From the cell containing the given text, extract its center point as [x, y] coordinate. 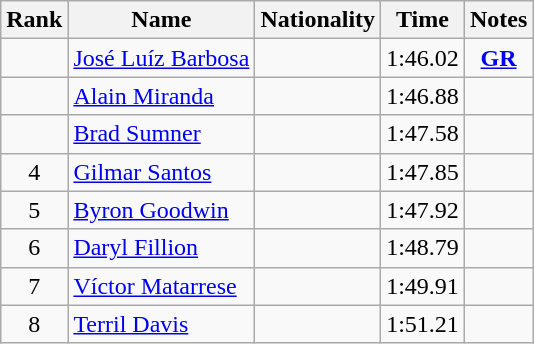
1:46.88 [423, 96]
1:49.91 [423, 286]
Byron Goodwin [162, 210]
Notes [498, 20]
Time [423, 20]
1:48.79 [423, 248]
8 [34, 324]
GR [498, 58]
Terril Davis [162, 324]
Rank [34, 20]
Gilmar Santos [162, 172]
1:46.02 [423, 58]
1:47.92 [423, 210]
Víctor Matarrese [162, 286]
7 [34, 286]
Name [162, 20]
6 [34, 248]
1:47.85 [423, 172]
Brad Sumner [162, 134]
1:51.21 [423, 324]
Daryl Fillion [162, 248]
4 [34, 172]
1:47.58 [423, 134]
José Luíz Barbosa [162, 58]
Alain Miranda [162, 96]
Nationality [318, 20]
5 [34, 210]
